Return [X, Y] of the center of cell containing provided text 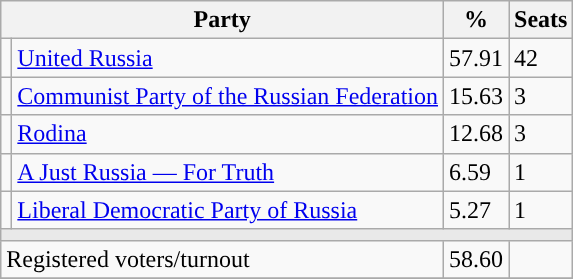
58.60 [476, 259]
United Russia [228, 58]
Liberal Democratic Party of Russia [228, 210]
Seats [541, 20]
42 [541, 58]
A Just Russia — For Truth [228, 172]
Rodina [228, 134]
Communist Party of the Russian Federation [228, 96]
57.91 [476, 58]
12.68 [476, 134]
Registered voters/turnout [222, 259]
5.27 [476, 210]
% [476, 20]
6.59 [476, 172]
Party [222, 20]
15.63 [476, 96]
